Extract the (X, Y) coordinate from the center of the cell holding the provided text.  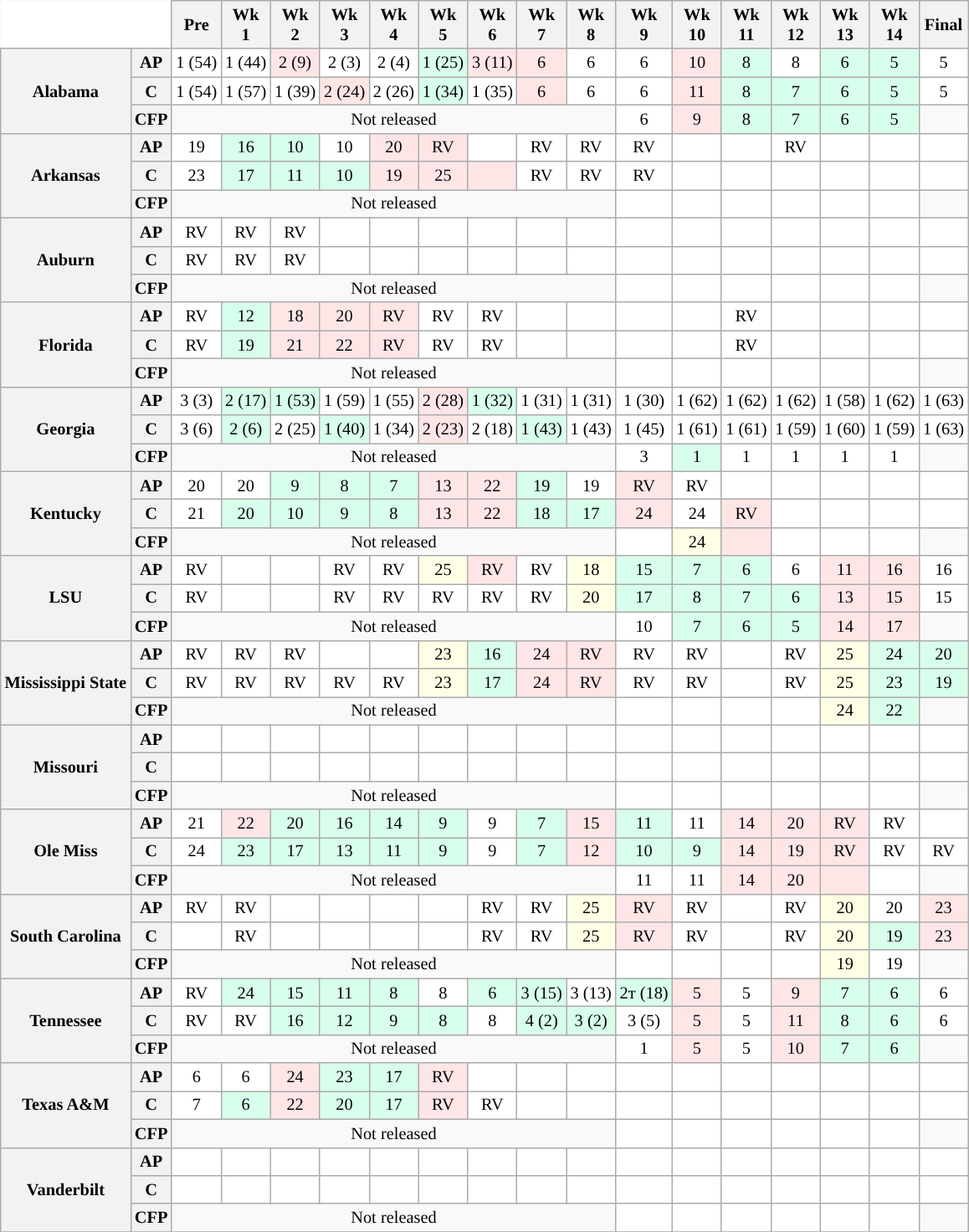
2 (24) (345, 91)
South Carolina (65, 936)
3 (15) (542, 993)
Vanderbilt (65, 1190)
Wk5 (443, 24)
3 (11) (492, 63)
1 (39) (295, 91)
Pre (196, 24)
2т (18) (644, 993)
Wk1 (246, 24)
1 (60) (845, 429)
Wk8 (591, 24)
2 (28) (443, 401)
1 (25) (443, 63)
2 (26) (393, 91)
3 (3) (196, 401)
2 (6) (246, 429)
Wk13 (845, 24)
Wk11 (746, 24)
Wk2 (295, 24)
LSU (65, 598)
3 (644, 457)
3 (13) (591, 993)
Wk14 (894, 24)
Alabama (65, 90)
Tennessee (65, 1021)
1 (30) (644, 401)
2 (9) (295, 63)
Ole Miss (65, 852)
1 (40) (345, 429)
2 (23) (443, 429)
Florida (65, 345)
1 (57) (246, 91)
Wk6 (492, 24)
1 (44) (246, 63)
1 (45) (644, 429)
2 (17) (246, 401)
Arkansas (65, 176)
1 (32) (492, 401)
Georgia (65, 429)
2 (4) (393, 63)
3 (2) (591, 1020)
Wk3 (345, 24)
1 (58) (845, 401)
Texas A&M (65, 1105)
3 (6) (196, 429)
Auburn (65, 259)
Final (944, 24)
1 (55) (393, 401)
2 (18) (492, 429)
Wk12 (795, 24)
Wk10 (696, 24)
4 (2) (542, 1020)
Missouri (65, 767)
3 (5) (644, 1020)
2 (3) (345, 63)
Wk4 (393, 24)
Wk7 (542, 24)
1 (35) (492, 91)
2 (25) (295, 429)
Mississippi State (65, 683)
Wk9 (644, 24)
Kentucky (65, 514)
1 (53) (295, 401)
